Find where the given text appears and provide that cell's center as (X, Y) coordinate. 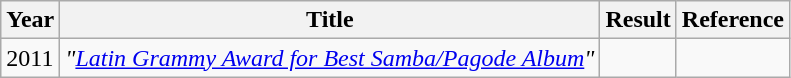
2011 (30, 58)
Title (330, 20)
Reference (732, 20)
Result (638, 20)
Year (30, 20)
"Latin Grammy Award for Best Samba/Pagode Album" (330, 58)
